Capture the cell that displays the provided text and extract its [X, Y] central coordinate. 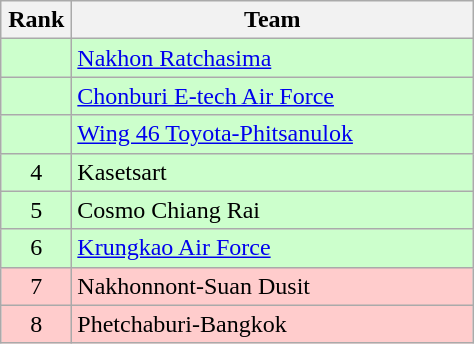
Cosmo Chiang Rai [272, 210]
8 [36, 324]
7 [36, 286]
Phetchaburi-Bangkok [272, 324]
Chonburi E-tech Air Force [272, 96]
Nakhonnont-Suan Dusit [272, 286]
Rank [36, 20]
4 [36, 172]
Team [272, 20]
5 [36, 210]
Wing 46 Toyota-Phitsanulok [272, 134]
Kasetsart [272, 172]
6 [36, 248]
Nakhon Ratchasima [272, 58]
Krungkao Air Force [272, 248]
